Search for the cell housing the specified text and yield its (X, Y) center coordinate. 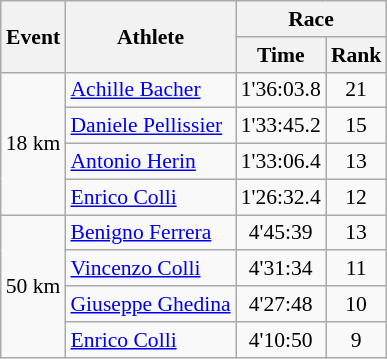
10 (356, 304)
Giuseppe Ghedina (150, 304)
50 km (34, 286)
Daniele Pellissier (150, 126)
Achille Bacher (150, 90)
15 (356, 126)
4'10:50 (281, 340)
21 (356, 90)
Vincenzo Colli (150, 269)
9 (356, 340)
1'36:03.8 (281, 90)
11 (356, 269)
1'33:06.4 (281, 162)
Antonio Herin (150, 162)
Athlete (150, 36)
4'27:48 (281, 304)
Time (281, 55)
Rank (356, 55)
Event (34, 36)
4'31:34 (281, 269)
1'33:45.2 (281, 126)
1'26:32.4 (281, 197)
18 km (34, 143)
Benigno Ferrera (150, 233)
12 (356, 197)
Race (312, 19)
4'45:39 (281, 233)
